For the text-containing cell, return its midpoint in [X, Y] coordinate format. 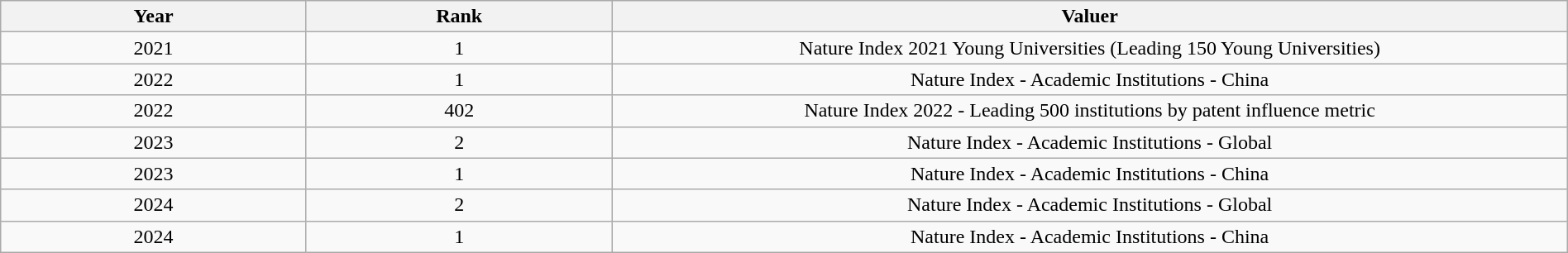
2021 [154, 48]
Year [154, 17]
Rank [459, 17]
Valuer [1090, 17]
Nature Index 2022 - Leading 500 institutions by patent influence metric [1090, 111]
Nature Index 2021 Young Universities (Leading 150 Young Universities) [1090, 48]
402 [459, 111]
